Search for the cell housing the specified text and yield its (x, y) center coordinate. 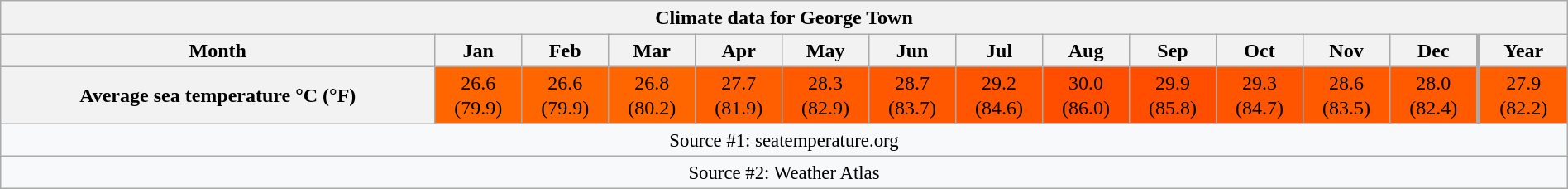
Jan (478, 51)
Year (1523, 51)
Dec (1434, 51)
28.0(82.4) (1434, 94)
Aug (1087, 51)
29.9(85.8) (1173, 94)
27.7(81.9) (739, 94)
Apr (739, 51)
29.2(84.6) (999, 94)
28.7(83.7) (913, 94)
Nov (1346, 51)
30.0(86.0) (1087, 94)
26.8(80.2) (652, 94)
27.9(82.2) (1523, 94)
Month (218, 51)
Average sea temperature °C (°F) (218, 94)
Sep (1173, 51)
29.3(84.7) (1260, 94)
Jul (999, 51)
28.6(83.5) (1346, 94)
Source #2: Weather Atlas (784, 172)
Jun (913, 51)
Climate data for George Town (784, 17)
May (825, 51)
Feb (566, 51)
28.3(82.9) (825, 94)
Mar (652, 51)
Oct (1260, 51)
Source #1: seatemperature.org (784, 139)
